Return the (x, y) coordinate for the center point of the cell that contains the specified text.  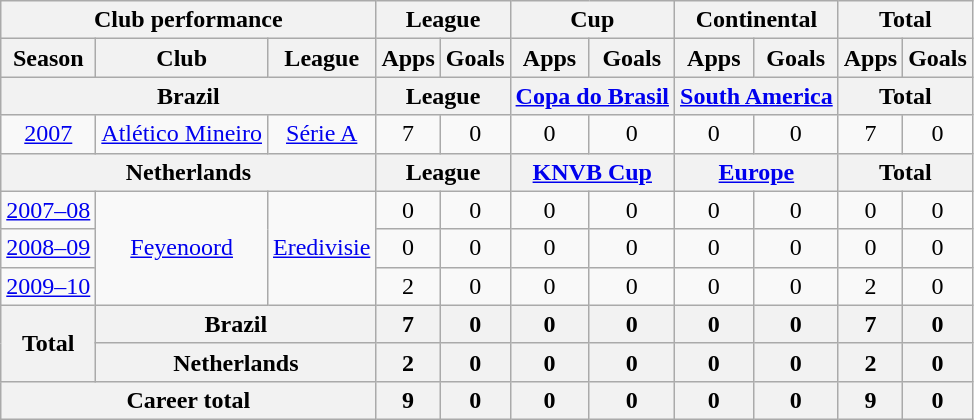
Feyenoord (182, 248)
KNVB Cup (592, 172)
2008–09 (48, 248)
Career total (188, 400)
Eredivisie (322, 248)
Club performance (188, 20)
Continental (757, 20)
2007–08 (48, 210)
2007 (48, 134)
South America (757, 96)
Série A (322, 134)
Copa do Brasil (592, 96)
Cup (592, 20)
2009–10 (48, 286)
Europe (757, 172)
Season (48, 58)
Club (182, 58)
Atlético Mineiro (182, 134)
